Scan for the cell matching the given text and deliver its (x, y) coordinate at center. 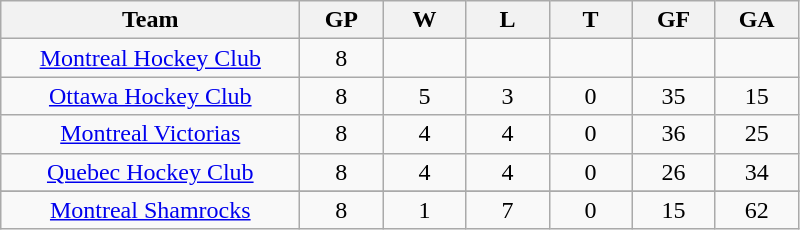
Montreal Shamrocks (150, 210)
T (590, 20)
26 (674, 172)
25 (756, 134)
Montreal Hockey Club (150, 58)
3 (508, 96)
62 (756, 210)
L (508, 20)
Quebec Hockey Club (150, 172)
7 (508, 210)
Ottawa Hockey Club (150, 96)
W (424, 20)
GP (342, 20)
Team (150, 20)
Montreal Victorias (150, 134)
34 (756, 172)
36 (674, 134)
GF (674, 20)
5 (424, 96)
35 (674, 96)
1 (424, 210)
GA (756, 20)
